Output the (x, y) coordinate of the center of the cell containing the given text.  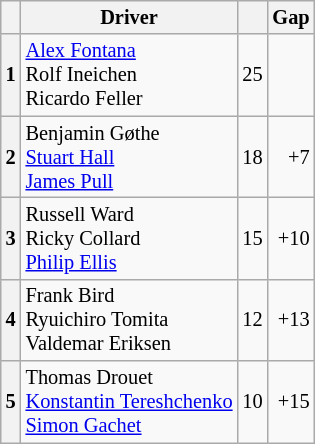
Russell Ward Ricky Collard Philip Ellis (130, 238)
+10 (290, 238)
2 (11, 157)
3 (11, 238)
+7 (290, 157)
Gap (290, 17)
25 (252, 75)
15 (252, 238)
Alex Fontana Rolf Ineichen Ricardo Feller (130, 75)
+13 (290, 320)
1 (11, 75)
18 (252, 157)
Thomas Drouet Konstantin Tereshchenko Simon Gachet (130, 402)
Benjamin Gøthe Stuart Hall James Pull (130, 157)
Frank Bird Ryuichiro Tomita Valdemar Eriksen (130, 320)
4 (11, 320)
5 (11, 402)
+15 (290, 402)
12 (252, 320)
Driver (130, 17)
10 (252, 402)
